Identify which cell holds the provided text, then report its (X, Y) central coordinate. 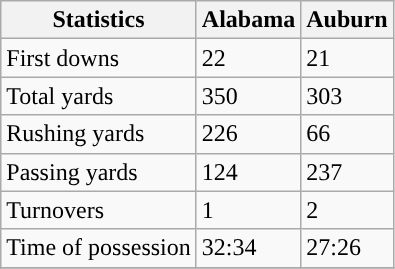
350 (248, 96)
Auburn (347, 20)
237 (347, 172)
Statistics (99, 20)
22 (248, 58)
Total yards (99, 96)
Alabama (248, 20)
226 (248, 134)
Rushing yards (99, 134)
Passing yards (99, 172)
27:26 (347, 248)
303 (347, 96)
32:34 (248, 248)
1 (248, 210)
66 (347, 134)
21 (347, 58)
124 (248, 172)
First downs (99, 58)
2 (347, 210)
Turnovers (99, 210)
Time of possession (99, 248)
